From the cell containing the given text, extract its center point as [x, y] coordinate. 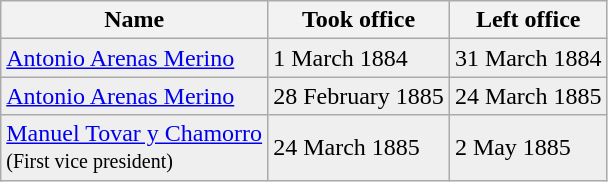
28 February 1885 [359, 96]
1 March 1884 [359, 58]
2 May 1885 [528, 148]
Left office [528, 20]
Took office [359, 20]
Manuel Tovar y Chamorro(First vice president) [134, 148]
31 March 1884 [528, 58]
Name [134, 20]
